Search for the cell housing the specified text and yield its [X, Y] center coordinate. 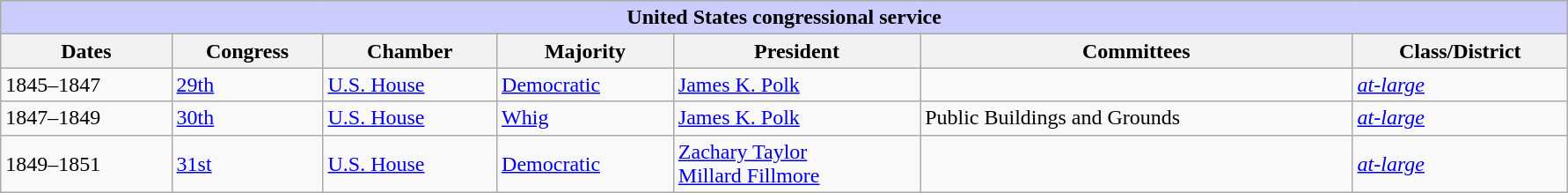
1847–1849 [86, 118]
1849–1851 [86, 164]
Class/District [1460, 51]
1845–1847 [86, 85]
Dates [86, 51]
Whig [586, 118]
United States congressional service [785, 18]
31st [247, 164]
Chamber [410, 51]
30th [247, 118]
Committees [1137, 51]
Public Buildings and Grounds [1137, 118]
Congress [247, 51]
29th [247, 85]
Zachary TaylorMillard Fillmore [796, 164]
Majority [586, 51]
President [796, 51]
